Provide the [x, y] coordinate of the cell's center where the given text is located.  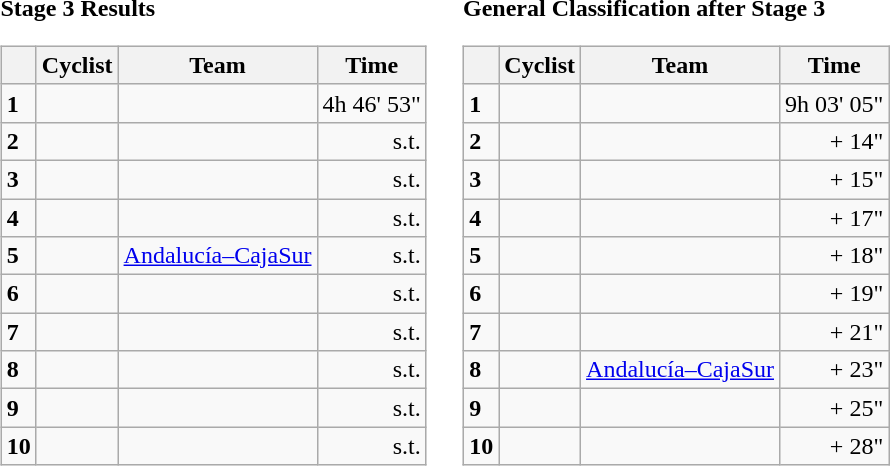
+ 21" [834, 332]
9h 03' 05" [834, 103]
+ 23" [834, 370]
+ 17" [834, 217]
+ 25" [834, 408]
+ 14" [834, 141]
4h 46' 53" [372, 103]
+ 28" [834, 446]
+ 19" [834, 294]
+ 15" [834, 179]
+ 18" [834, 256]
